Identify which cell holds the provided text, then report its (x, y) central coordinate. 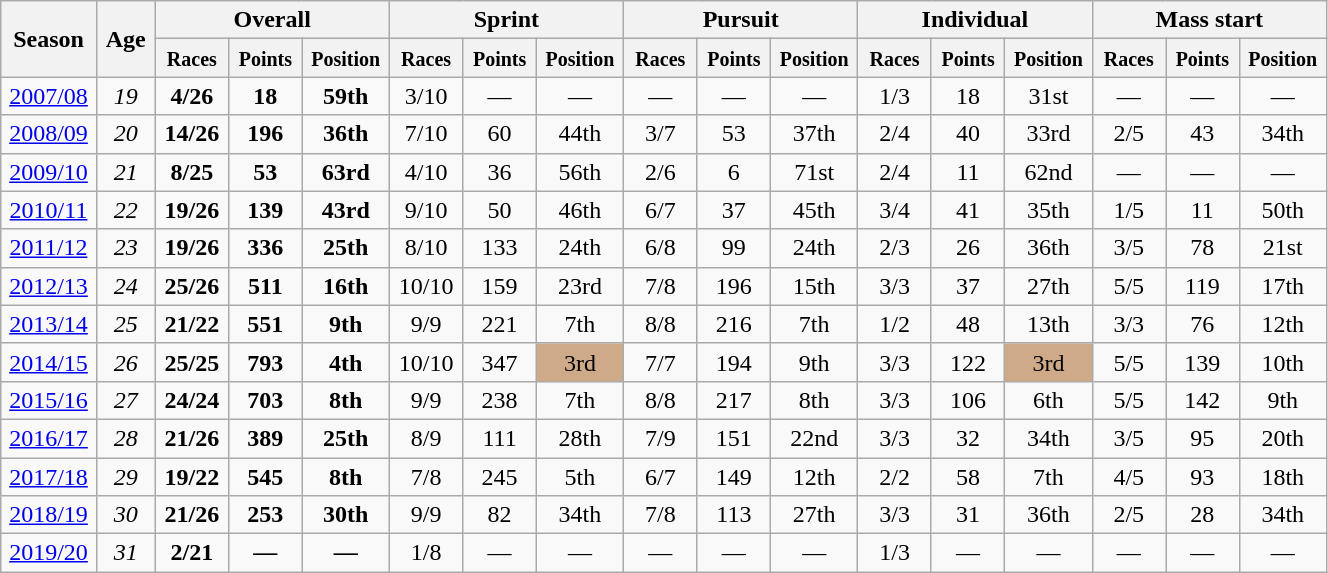
3/7 (661, 134)
99 (734, 248)
4th (346, 362)
159 (500, 286)
22 (126, 210)
2012/13 (49, 286)
43rd (346, 210)
17th (1282, 286)
2009/10 (49, 172)
551 (266, 324)
16th (346, 286)
22nd (814, 438)
336 (266, 248)
122 (968, 362)
7/10 (426, 134)
194 (734, 362)
32 (968, 438)
19/22 (192, 477)
6th (1048, 400)
119 (1203, 286)
217 (734, 400)
95 (1203, 438)
8/9 (426, 438)
133 (500, 248)
78 (1203, 248)
25/25 (192, 362)
3/4 (895, 210)
43 (1203, 134)
56th (580, 172)
Mass start (1209, 20)
23rd (580, 286)
2016/17 (49, 438)
1/2 (895, 324)
1/8 (426, 553)
48 (968, 324)
149 (734, 477)
45th (814, 210)
Pursuit (741, 20)
30th (346, 515)
23 (126, 248)
14/26 (192, 134)
33rd (1048, 134)
4/5 (1129, 477)
8/10 (426, 248)
2010/11 (49, 210)
347 (500, 362)
40 (968, 134)
21 (126, 172)
50th (1282, 210)
24/24 (192, 400)
41 (968, 210)
Individual (975, 20)
2018/19 (49, 515)
111 (500, 438)
9/10 (426, 210)
2008/09 (49, 134)
7/7 (661, 362)
Age (126, 39)
142 (1203, 400)
703 (266, 400)
21st (1282, 248)
5th (580, 477)
216 (734, 324)
20 (126, 134)
27 (126, 400)
113 (734, 515)
2/6 (661, 172)
2015/16 (49, 400)
6/8 (661, 248)
13th (1048, 324)
793 (266, 362)
Season (49, 39)
15th (814, 286)
2007/08 (49, 96)
2/3 (895, 248)
4/26 (192, 96)
1/5 (1129, 210)
2017/18 (49, 477)
238 (500, 400)
58 (968, 477)
2/2 (895, 477)
25 (126, 324)
35th (1048, 210)
30 (126, 515)
6 (734, 172)
2019/20 (49, 553)
10th (1282, 362)
59th (346, 96)
2014/15 (49, 362)
106 (968, 400)
2011/12 (49, 248)
19 (126, 96)
46th (580, 210)
389 (266, 438)
93 (1203, 477)
29 (126, 477)
37th (814, 134)
151 (734, 438)
545 (266, 477)
Overall (272, 20)
2/21 (192, 553)
71st (814, 172)
60 (500, 134)
28th (580, 438)
2013/14 (49, 324)
511 (266, 286)
50 (500, 210)
25/26 (192, 286)
31st (1048, 96)
20th (1282, 438)
62nd (1048, 172)
7/9 (661, 438)
36 (500, 172)
221 (500, 324)
245 (500, 477)
63rd (346, 172)
Sprint (506, 20)
253 (266, 515)
3/10 (426, 96)
4/10 (426, 172)
21/22 (192, 324)
44th (580, 134)
8/25 (192, 172)
18th (1282, 477)
24 (126, 286)
82 (500, 515)
76 (1203, 324)
